Scan for the cell matching the given text and deliver its (X, Y) coordinate at center. 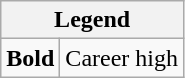
Bold (30, 58)
Legend (92, 20)
Career high (122, 58)
